Scan for the cell matching the given text and deliver its [X, Y] coordinate at center. 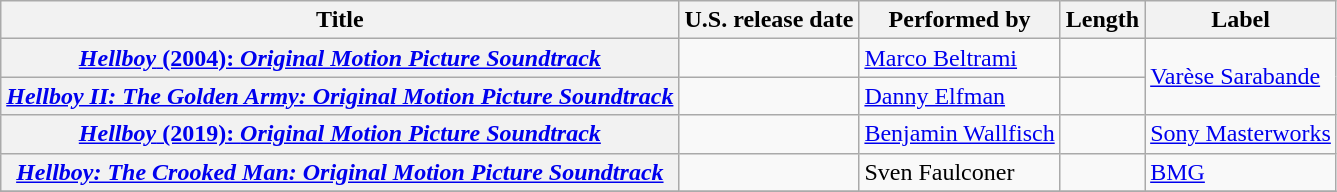
Benjamin Wallfisch [960, 134]
Title [340, 20]
Hellboy: The Crooked Man: Original Motion Picture Soundtrack [340, 172]
Sven Faulconer [960, 172]
Hellboy (2004): Original Motion Picture Soundtrack [340, 58]
Sony Masterworks [1241, 134]
Performed by [960, 20]
Length [1102, 20]
Varèse Sarabande [1241, 77]
U.S. release date [769, 20]
Danny Elfman [960, 96]
BMG [1241, 172]
Hellboy II: The Golden Army: Original Motion Picture Soundtrack [340, 96]
Hellboy (2019): Original Motion Picture Soundtrack [340, 134]
Label [1241, 20]
Marco Beltrami [960, 58]
